Search for the cell housing the specified text and yield its (x, y) center coordinate. 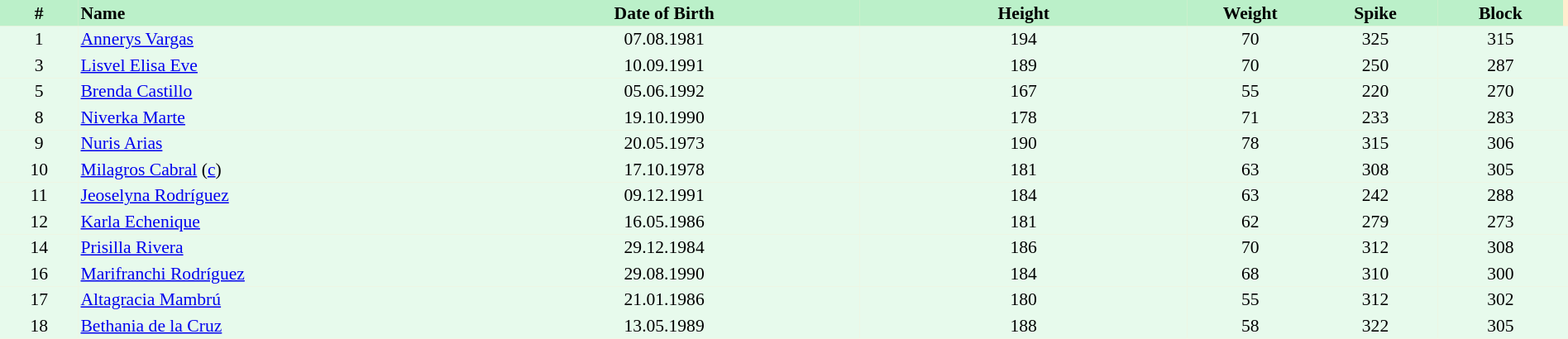
19.10.1990 (664, 117)
Weight (1250, 13)
186 (1024, 248)
17.10.1978 (664, 169)
Niverka Marte (273, 117)
Annerys Vargas (273, 40)
78 (1250, 144)
300 (1500, 274)
09.12.1991 (664, 195)
279 (1374, 222)
287 (1500, 65)
322 (1374, 326)
Date of Birth (664, 13)
10 (39, 169)
05.06.1992 (664, 91)
16 (39, 274)
1 (39, 40)
Block (1500, 13)
220 (1374, 91)
13.05.1989 (664, 326)
10.09.1991 (664, 65)
71 (1250, 117)
178 (1024, 117)
3 (39, 65)
29.12.1984 (664, 248)
18 (39, 326)
07.08.1981 (664, 40)
302 (1500, 299)
180 (1024, 299)
190 (1024, 144)
20.05.1973 (664, 144)
68 (1250, 274)
Bethania de la Cruz (273, 326)
11 (39, 195)
Marifranchi Rodríguez (273, 274)
8 (39, 117)
188 (1024, 326)
Jeoselyna Rodríguez (273, 195)
250 (1374, 65)
16.05.1986 (664, 222)
5 (39, 91)
194 (1024, 40)
288 (1500, 195)
283 (1500, 117)
Height (1024, 13)
58 (1250, 326)
189 (1024, 65)
Brenda Castillo (273, 91)
Lisvel Elisa Eve (273, 65)
Name (273, 13)
Prisilla Rivera (273, 248)
167 (1024, 91)
17 (39, 299)
270 (1500, 91)
29.08.1990 (664, 274)
273 (1500, 222)
Milagros Cabral (c) (273, 169)
21.01.1986 (664, 299)
Altagracia Mambrú (273, 299)
# (39, 13)
242 (1374, 195)
325 (1374, 40)
233 (1374, 117)
Nuris Arias (273, 144)
306 (1500, 144)
62 (1250, 222)
14 (39, 248)
9 (39, 144)
Spike (1374, 13)
310 (1374, 274)
Karla Echenique (273, 222)
12 (39, 222)
